Return the [X, Y] coordinate for the center point of the cell that contains the specified text.  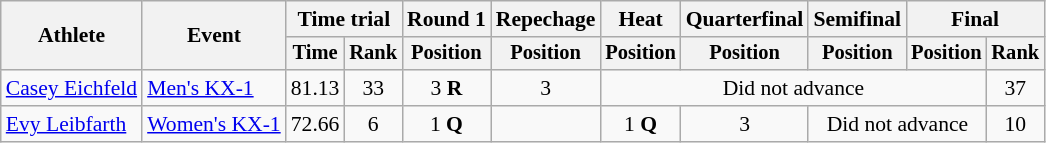
33 [373, 88]
72.66 [316, 124]
Semifinal [857, 19]
Time trial [344, 19]
Time [316, 54]
Evy Leibfarth [72, 124]
81.13 [316, 88]
37 [1015, 88]
Final [975, 19]
Casey Eichfeld [72, 88]
Repechage [546, 19]
10 [1015, 124]
Event [214, 36]
Women's KX-1 [214, 124]
Athlete [72, 36]
6 [373, 124]
Men's KX-1 [214, 88]
Heat [640, 19]
Round 1 [446, 19]
3 R [446, 88]
Quarterfinal [745, 19]
